Determine the [X, Y] coordinate at the center of the cell enclosing the given text.  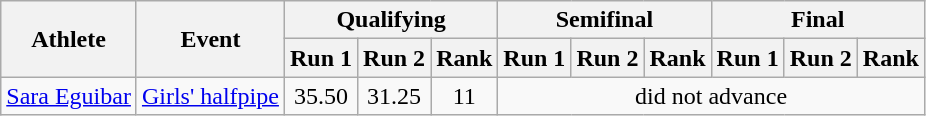
Qualifying [390, 20]
did not advance [712, 96]
Event [210, 39]
Sara Eguibar [69, 96]
Semifinal [604, 20]
Athlete [69, 39]
35.50 [320, 96]
Final [818, 20]
31.25 [394, 96]
11 [464, 96]
Girls' halfpipe [210, 96]
